For the text-containing cell, return its midpoint in (x, y) coordinate format. 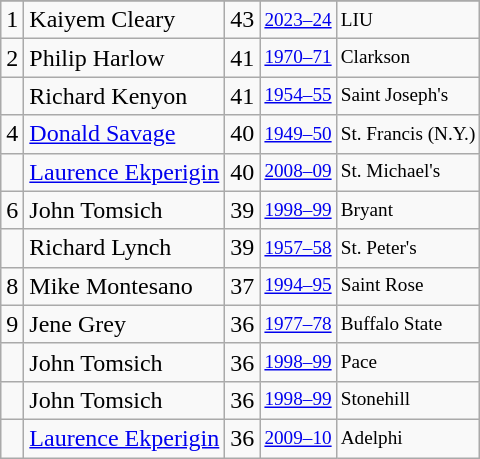
LIU (408, 20)
4 (12, 134)
St. Francis (N.Y.) (408, 134)
Bryant (408, 210)
Saint Rose (408, 286)
Saint Joseph's (408, 96)
8 (12, 286)
Richard Lynch (124, 248)
1994–95 (298, 286)
1977–78 (298, 324)
Stonehill (408, 400)
1954–55 (298, 96)
2023–24 (298, 20)
1970–71 (298, 58)
1949–50 (298, 134)
Pace (408, 362)
2 (12, 58)
Adelphi (408, 438)
9 (12, 324)
1 (12, 20)
Clarkson (408, 58)
37 (242, 286)
2008–09 (298, 172)
Buffalo State (408, 324)
43 (242, 20)
6 (12, 210)
Jene Grey (124, 324)
St. Michael's (408, 172)
Kaiyem Cleary (124, 20)
2009–10 (298, 438)
Donald Savage (124, 134)
1957–58 (298, 248)
St. Peter's (408, 248)
Philip Harlow (124, 58)
Mike Montesano (124, 286)
Richard Kenyon (124, 96)
